Identify which cell holds the provided text, then report its [x, y] central coordinate. 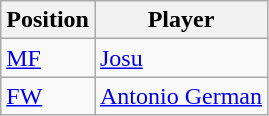
MF [48, 58]
Player [180, 20]
FW [48, 96]
Position [48, 20]
Josu [180, 58]
Antonio German [180, 96]
